For the text-containing cell, return its midpoint in (X, Y) coordinate format. 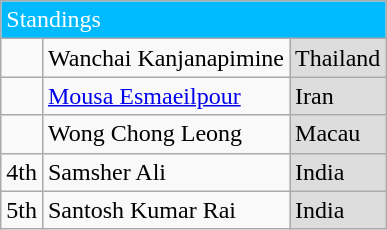
Samsher Ali (166, 172)
Standings (194, 20)
Santosh Kumar Rai (166, 210)
4th (22, 172)
Iran (338, 96)
Thailand (338, 58)
Mousa Esmaeilpour (166, 96)
Macau (338, 134)
Wong Chong Leong (166, 134)
5th (22, 210)
Wanchai Kanjanapimine (166, 58)
